Return (X, Y) of the center of cell containing provided text 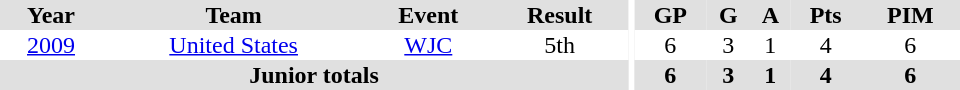
Year (51, 15)
2009 (51, 45)
A (770, 15)
United States (234, 45)
Junior totals (314, 75)
Event (428, 15)
WJC (428, 45)
Pts (826, 15)
5th (560, 45)
Result (560, 15)
PIM (910, 15)
G (728, 15)
Team (234, 15)
GP (670, 15)
